Find where the given text appears and provide that cell's center as [x, y] coordinate. 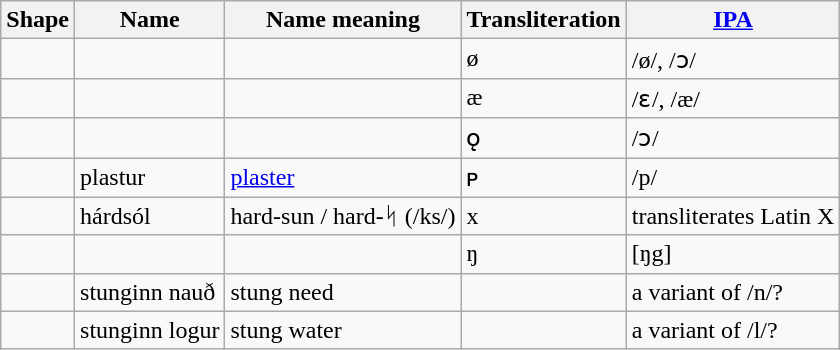
ø [544, 59]
stunginn logur [150, 330]
ᴘ [544, 178]
/ø/, /ɔ/ [733, 59]
Name [150, 20]
plastur [150, 178]
ǫ [544, 138]
/ɛ/, /æ/ [733, 98]
/p/ [733, 178]
ŋ [544, 254]
Transliteration [544, 20]
stung water [343, 330]
[ŋg] [733, 254]
transliterates Latin X [733, 216]
stunginn nauð [150, 292]
a variant of /n/? [733, 292]
a variant of /l/? [733, 330]
æ [544, 98]
plaster [343, 178]
/ɔ/ [733, 138]
Name meaning [343, 20]
hárdsól [150, 216]
Shape [38, 20]
stung need [343, 292]
hard-sun / hard-ᛋ (/ks/) [343, 216]
IPA [733, 20]
x [544, 216]
